Identify which cell holds the provided text, then report its [x, y] central coordinate. 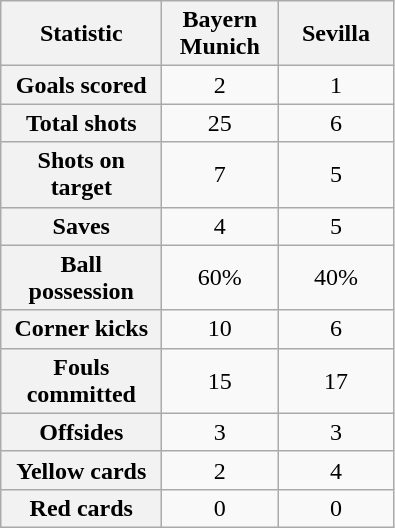
Ball possession [82, 278]
17 [336, 380]
15 [220, 380]
25 [220, 123]
Statistic [82, 34]
Goals scored [82, 85]
Total shots [82, 123]
Red cards [82, 508]
1 [336, 85]
40% [336, 278]
Sevilla [336, 34]
7 [220, 174]
Corner kicks [82, 329]
Fouls committed [82, 380]
Shots on target [82, 174]
60% [220, 278]
Saves [82, 226]
Bayern Munich [220, 34]
Yellow cards [82, 470]
Offsides [82, 432]
10 [220, 329]
